For the text-containing cell, return its midpoint in (X, Y) coordinate format. 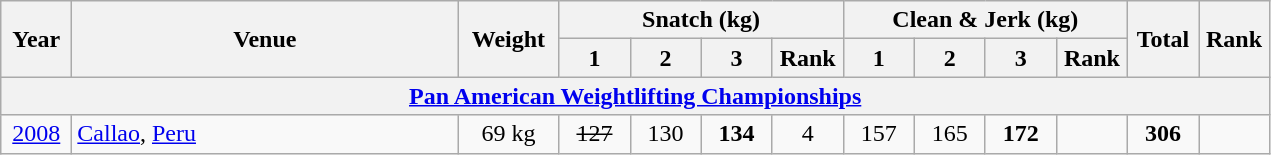
4 (808, 134)
Year (36, 39)
Snatch (kg) (701, 20)
Venue (265, 39)
306 (1162, 134)
2008 (36, 134)
130 (666, 134)
Clean & Jerk (kg) (985, 20)
Pan American Weightlifting Championships (636, 96)
Total (1162, 39)
172 (1020, 134)
69 kg (508, 134)
127 (594, 134)
Weight (508, 39)
Callao, Peru (265, 134)
157 (878, 134)
165 (950, 134)
134 (736, 134)
